Identify which cell holds the provided text, then report its (X, Y) central coordinate. 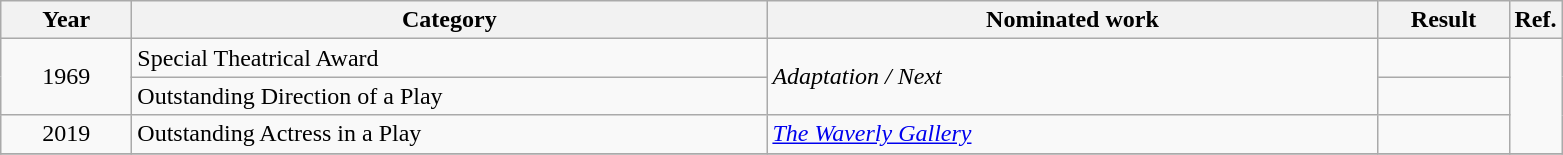
Outstanding Actress in a Play (450, 134)
Nominated work (1072, 20)
Adaptation / Next (1072, 77)
Result (1444, 20)
Year (66, 20)
Special Theatrical Award (450, 58)
1969 (66, 77)
2019 (66, 134)
Category (450, 20)
The Waverly Gallery (1072, 134)
Outstanding Direction of a Play (450, 96)
Ref. (1536, 20)
